Locate the cell with the specified text and output its (x, y) center coordinate. 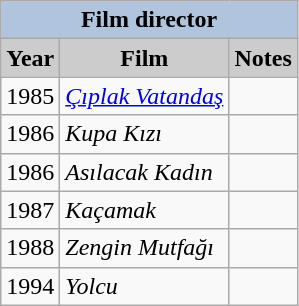
Film director (150, 20)
Film (144, 58)
Asılacak Kadın (144, 172)
Kaçamak (144, 210)
1994 (30, 286)
Year (30, 58)
1985 (30, 96)
Çıplak Vatandaş (144, 96)
Kupa Kızı (144, 134)
Zengin Mutfağı (144, 248)
Notes (263, 58)
Yolcu (144, 286)
1987 (30, 210)
1988 (30, 248)
